Provide the (x, y) coordinate of the cell's center where the given text is located.  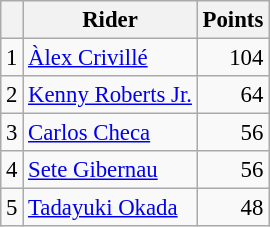
104 (232, 58)
Àlex Crivillé (110, 58)
Carlos Checa (110, 133)
3 (12, 133)
Points (232, 20)
48 (232, 208)
Sete Gibernau (110, 170)
Tadayuki Okada (110, 208)
64 (232, 95)
Rider (110, 20)
1 (12, 58)
5 (12, 208)
4 (12, 170)
2 (12, 95)
Kenny Roberts Jr. (110, 95)
